For the text-containing cell, return its midpoint in (X, Y) coordinate format. 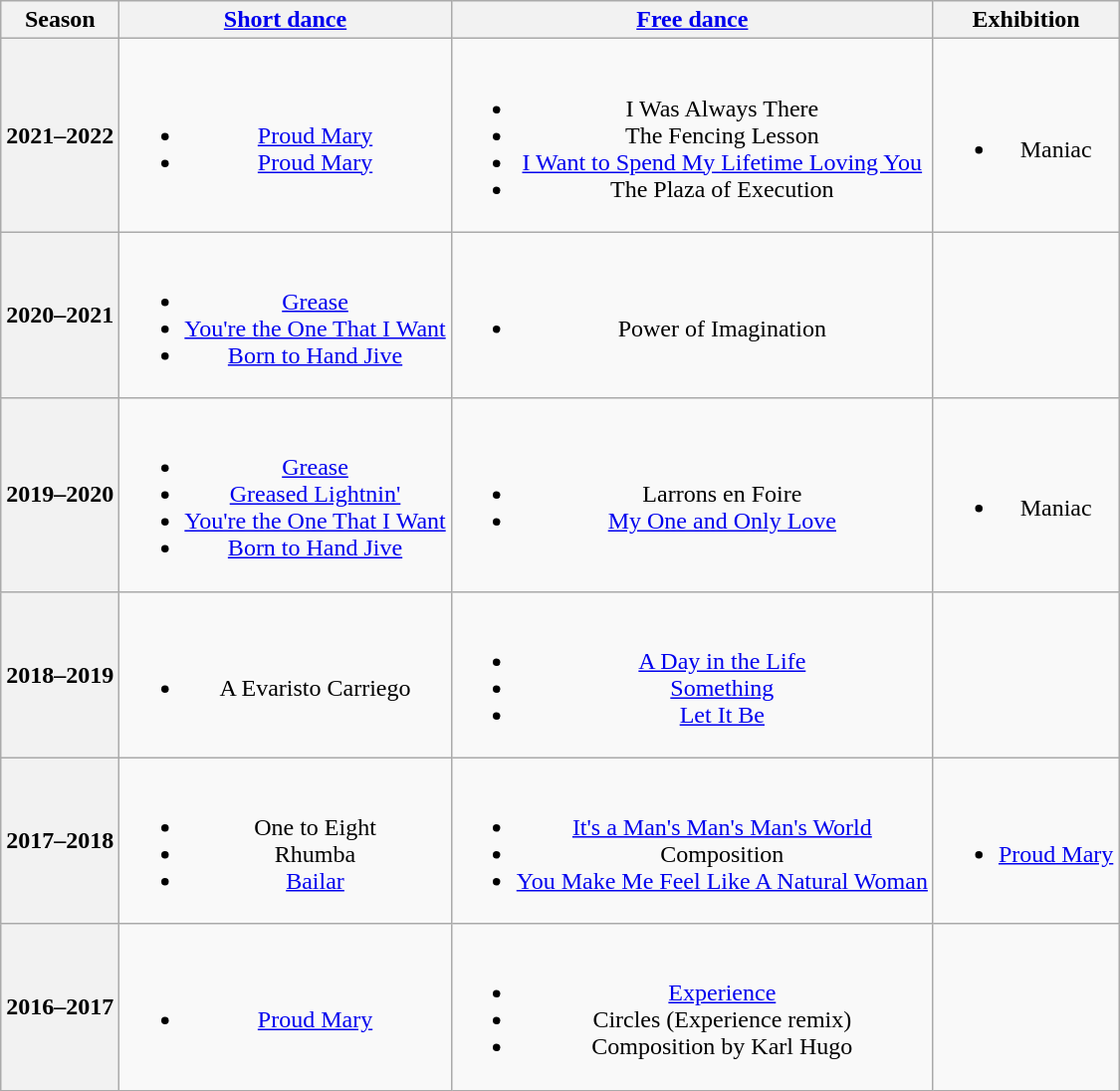
It's a Man's Man's Man's World Composition You Make Me Feel Like A Natural Woman (692, 840)
2021–2022 (60, 135)
2017–2018 (60, 840)
2020–2021 (60, 315)
2018–2019 (60, 675)
Short dance (285, 20)
Grease You're the One That I Want Born to Hand Jive (285, 315)
Proud Mary Proud Mary (285, 135)
2016–2017 (60, 1007)
2019–2020 (60, 495)
Exhibition (1025, 20)
Season (60, 20)
A Evaristo Carriego (285, 675)
One to Eight Rhumba Bailar (285, 840)
Power of Imagination (692, 315)
I Was Always There The Fencing Lesson I Want to Spend My Lifetime Loving You The Plaza of Execution (692, 135)
Grease Greased Lightnin' You're the One That I Want Born to Hand Jive (285, 495)
Free dance (692, 20)
Experience Circles (Experience remix) Composition by Karl Hugo (692, 1007)
Larrons en Foire My One and Only Love (692, 495)
A Day in the Life Something Let It Be (692, 675)
